Pinpoint the cell where the given text exists, returning its (x, y) midpoint coordinate. 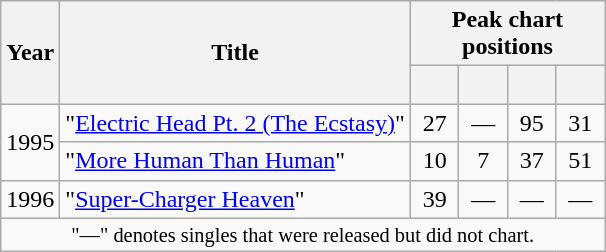
37 (532, 161)
51 (580, 161)
"Super-Charger Heaven" (236, 199)
39 (434, 199)
Peak chart positions (507, 34)
31 (580, 123)
Title (236, 52)
"Electric Head Pt. 2 (The Ecstasy)" (236, 123)
Year (30, 52)
"—" denotes singles that were released but did not chart. (303, 235)
1995 (30, 142)
1996 (30, 199)
"More Human Than Human" (236, 161)
27 (434, 123)
10 (434, 161)
95 (532, 123)
7 (484, 161)
